Search for the cell housing the specified text and yield its (X, Y) center coordinate. 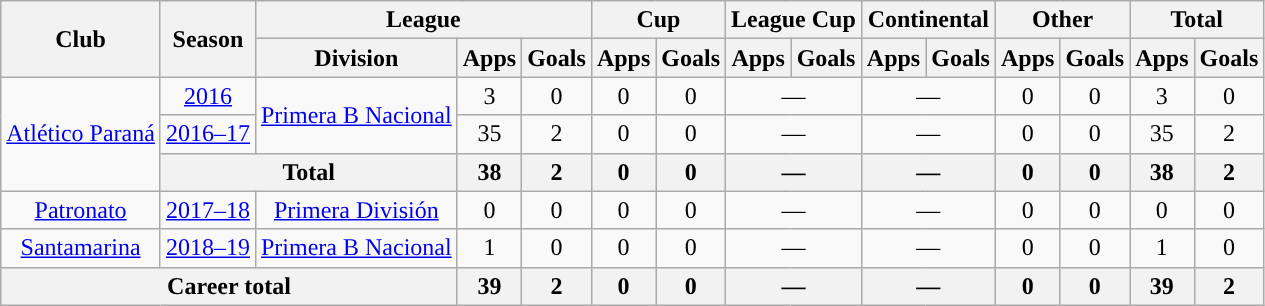
Santamarina (81, 248)
Patronato (81, 210)
Continental (928, 20)
League Cup (794, 20)
2016–17 (208, 134)
Season (208, 39)
Cup (658, 20)
Club (81, 39)
2016 (208, 96)
Division (356, 58)
2017–18 (208, 210)
League (423, 20)
Other (1062, 20)
Career total (229, 286)
2018–19 (208, 248)
Primera División (356, 210)
Atlético Paraná (81, 134)
